Detect which cell encompasses the target text, then output its [X, Y] center coordinate. 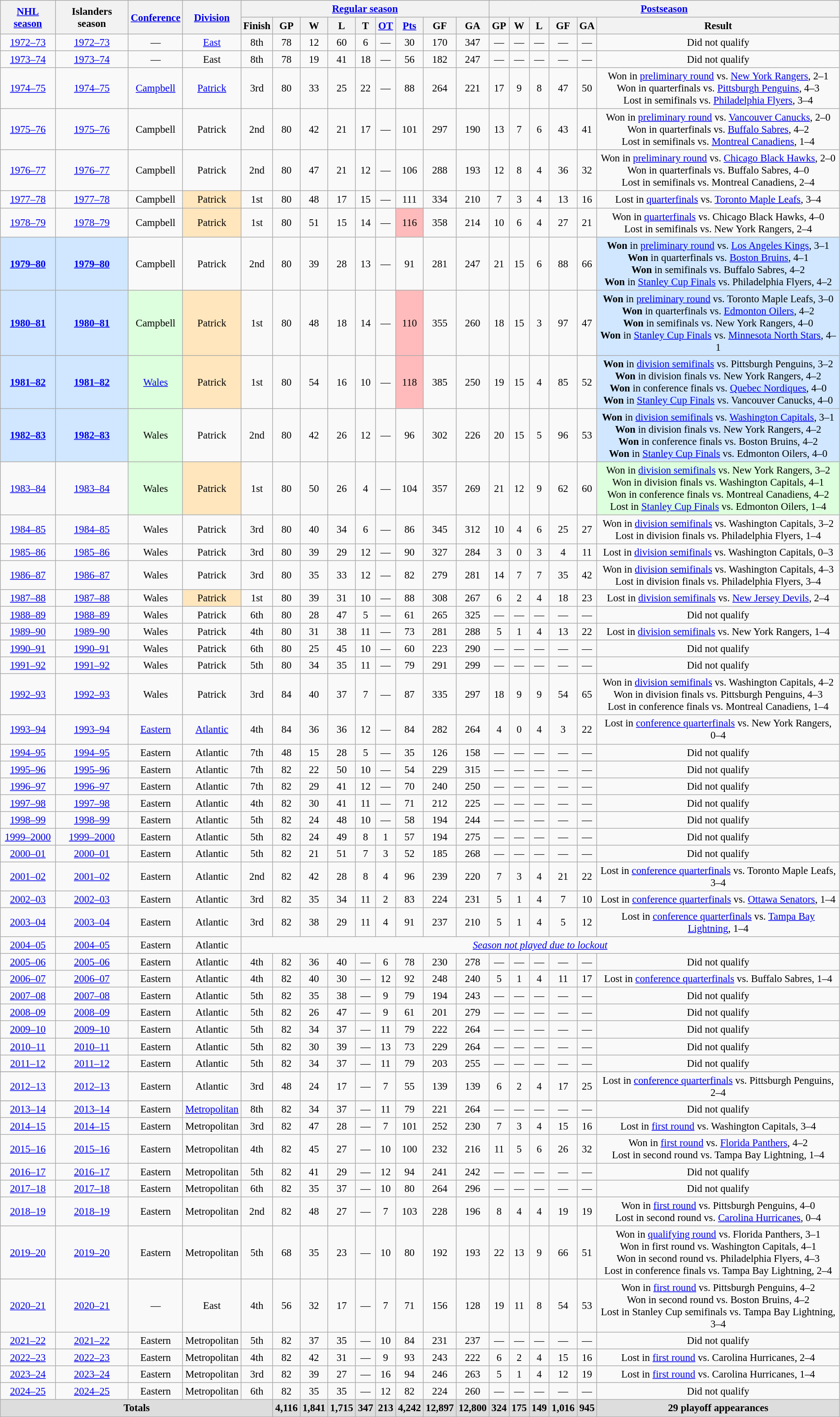
106 [410, 170]
278 [472, 962]
62 [563, 489]
255 [472, 1063]
345 [439, 529]
Lost in first round vs. Washington Capitals, 3–4 [718, 1126]
156 [439, 1306]
Islanders season [91, 17]
97 [563, 323]
Finish [256, 26]
385 [439, 382]
214 [472, 222]
267 [472, 598]
Lost in division semifinals vs. New Jersey Devils, 2–4 [718, 598]
Lost in conference quarterfinals vs. New York Rangers, 0–4 [718, 730]
90 [410, 552]
212 [439, 803]
216 [472, 1149]
Regular season [365, 9]
93 [410, 1358]
Won in preliminary round vs. Vancouver Canucks, 2–0Won in quarterfinals vs. Buffalo Sabres, 4–2Lost in semifinals vs. Montreal Canadiens, 1–4 [718, 130]
128 [472, 1306]
104 [410, 489]
Totals [137, 1408]
4,242 [410, 1408]
246 [439, 1374]
324 [499, 1408]
220 [472, 876]
110 [410, 323]
4,116 [287, 1408]
Pts [410, 26]
70 [410, 786]
308 [439, 598]
Lost in conference quarterfinals vs. Toronto Maple Leafs, 3–4 [718, 876]
241 [439, 1172]
29 playoff appearances [718, 1408]
265 [439, 615]
192 [439, 1253]
226 [472, 435]
203 [439, 1063]
158 [472, 752]
334 [439, 200]
Lost in division semifinals vs. Washington Capitals, 0–3 [718, 552]
Won in preliminary round vs. Chicago Black Hawks, 2–0Won in quarterfinals vs. Buffalo Sabres, 4–0Lost in semifinals vs. Montreal Canadiens, 2–4 [718, 170]
68 [287, 1253]
126 [439, 752]
Season not played due to lockout [540, 945]
228 [439, 1212]
190 [472, 130]
Won in first round vs. Pittsburgh Penguins, 4–0Lost in second round vs. Carolina Hurricanes, 0–4 [718, 1212]
263 [472, 1374]
OT [385, 26]
149 [539, 1408]
302 [439, 435]
175 [519, 1408]
57 [410, 837]
103 [410, 1212]
116 [410, 222]
242 [472, 1172]
100 [410, 1149]
291 [439, 665]
244 [472, 820]
Won in preliminary round vs. New York Rangers, 2–1Won in quarterfinals vs. Pittsburgh Penguins, 4–3Lost in semifinals vs. Philadelphia Flyers, 3–4 [718, 88]
355 [439, 323]
43 [563, 130]
55 [410, 1086]
296 [472, 1189]
327 [439, 552]
Won in division semifinals vs. Washington Capitals, 3–2 Lost in division finals vs. Philadelphia Flyers, 1–4 [718, 529]
Won in quarterfinals vs. Chicago Black Hawks, 4–0Lost in semifinals vs. New York Rangers, 2–4 [718, 222]
Won in first round vs. Pittsburgh Penguins, 4–2Won in second round vs. Boston Bruins, 4–2Lost in Stanley Cup semifinals vs. Tampa Bay Lightning, 3–4 [718, 1306]
87 [410, 695]
248 [439, 979]
252 [439, 1126]
284 [472, 552]
85 [563, 382]
312 [472, 529]
299 [472, 665]
NHL season [28, 17]
357 [439, 489]
945 [587, 1408]
Lost in conference quarterfinals vs. Tampa Bay Lightning, 1–4 [718, 923]
Division [212, 17]
92 [410, 979]
225 [472, 803]
Postseason [664, 9]
Lost in conference quarterfinals vs. Buffalo Sabres, 1–4 [718, 979]
Result [718, 26]
Lost in conference quarterfinals vs. Ottawa Senators, 1–4 [718, 900]
170 [439, 43]
20 [499, 435]
196 [472, 1212]
Lost in quarterfinals vs. Toronto Maple Leafs, 3–4 [718, 200]
Lost in division semifinals vs. New York Rangers, 1–4 [718, 632]
1,016 [563, 1408]
Won in division semifinals vs. Washington Capitals, 4–3 Lost in division finals vs. Philadelphia Flyers, 3–4 [718, 575]
65 [587, 695]
Won in first round vs. Florida Panthers, 4–2Lost in second round vs. Tampa Bay Lightning, 1–4 [718, 1149]
232 [439, 1149]
325 [472, 615]
201 [439, 1013]
12,897 [439, 1408]
282 [439, 730]
49 [342, 837]
83 [410, 900]
182 [439, 60]
269 [472, 489]
358 [439, 222]
Lost in first round vs. Carolina Hurricanes, 1–4 [718, 1374]
86 [410, 529]
268 [472, 854]
Lost in first round vs. Carolina Hurricanes, 2–4 [718, 1358]
290 [472, 649]
239 [439, 876]
118 [410, 382]
275 [472, 837]
213 [385, 1408]
111 [410, 200]
12,800 [472, 1408]
335 [439, 695]
T [366, 26]
315 [472, 769]
58 [410, 820]
Conference [156, 17]
223 [439, 649]
1,715 [342, 1408]
185 [439, 854]
1,841 [314, 1408]
Lost in conference quarterfinals vs. Pittsburgh Penguins, 2–4 [718, 1086]
